Find where the given text appears and provide that cell's center as (x, y) coordinate. 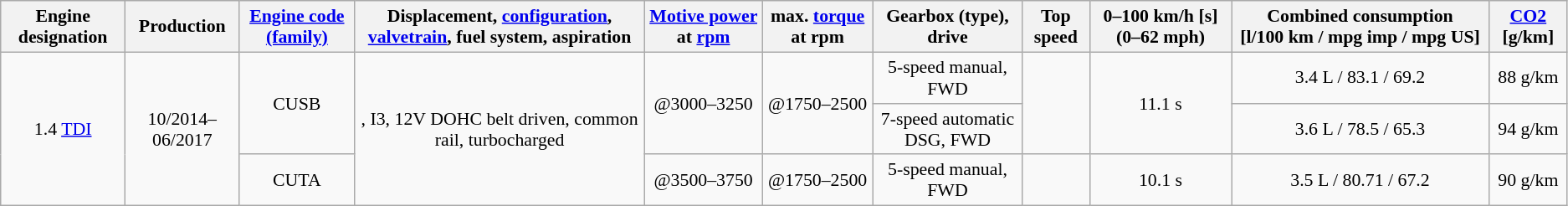
Displacement, configuration, valvetrain, fuel system, aspiration (500, 25)
10.1 s (1161, 179)
CUSB (296, 103)
CO2 [g/km] (1528, 25)
3.6 L / 78.5 / 65.3 (1360, 129)
11.1 s (1161, 103)
10/2014–06/2017 (182, 129)
Gearbox (type), drive (948, 25)
1.4 TDI (64, 129)
3.5 L / 80.71 / 67.2 (1360, 179)
Production (182, 25)
88 g/km (1528, 77)
Top speed (1056, 25)
0–100 km/h [s] (0–62 mph) (1161, 25)
Engine designation (64, 25)
7-speed automatic DSG, FWD (948, 129)
90 g/km (1528, 179)
, I3, 12V DOHC belt driven, common rail, turbocharged (500, 129)
Engine code (family) (296, 25)
@3000–3250 (704, 103)
3.4 L / 83.1 / 69.2 (1360, 77)
@3500–3750 (704, 179)
CUTA (296, 179)
Motive power at rpm (704, 25)
max. torque at rpm (818, 25)
Combined consumption [l/100 km / mpg imp / mpg US] (1360, 25)
94 g/km (1528, 129)
